Pinpoint the cell where the given text exists, returning its (X, Y) midpoint coordinate. 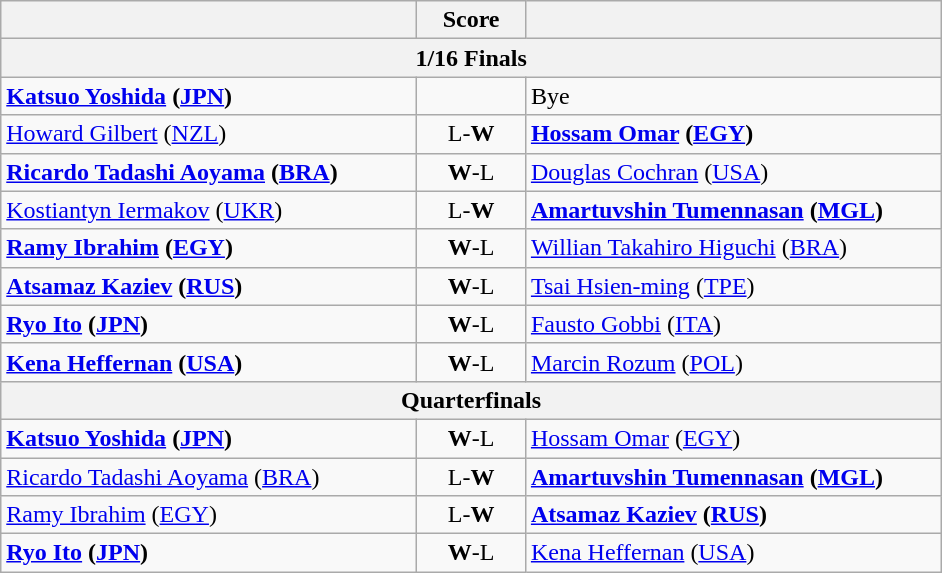
1/16 Finals (472, 58)
Douglas Cochran (USA) (733, 172)
Fausto Gobbi (ITA) (733, 324)
Willian Takahiro Higuchi (BRA) (733, 248)
Bye (733, 96)
Howard Gilbert (NZL) (209, 134)
Kostiantyn Iermakov (UKR) (209, 210)
Score (472, 20)
Quarterfinals (472, 400)
Marcin Rozum (POL) (733, 362)
Tsai Hsien-ming (TPE) (733, 286)
